For the text-containing cell, return its midpoint in (X, Y) coordinate format. 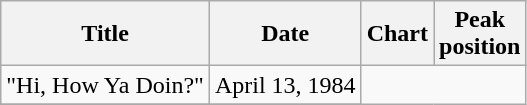
April 13, 1984 (285, 85)
Date (285, 34)
Title (106, 34)
Chart (397, 34)
Peakposition (480, 34)
"Hi, How Ya Doin?" (106, 85)
